Provide the (X, Y) coordinate of the cell's center where the given text is located.  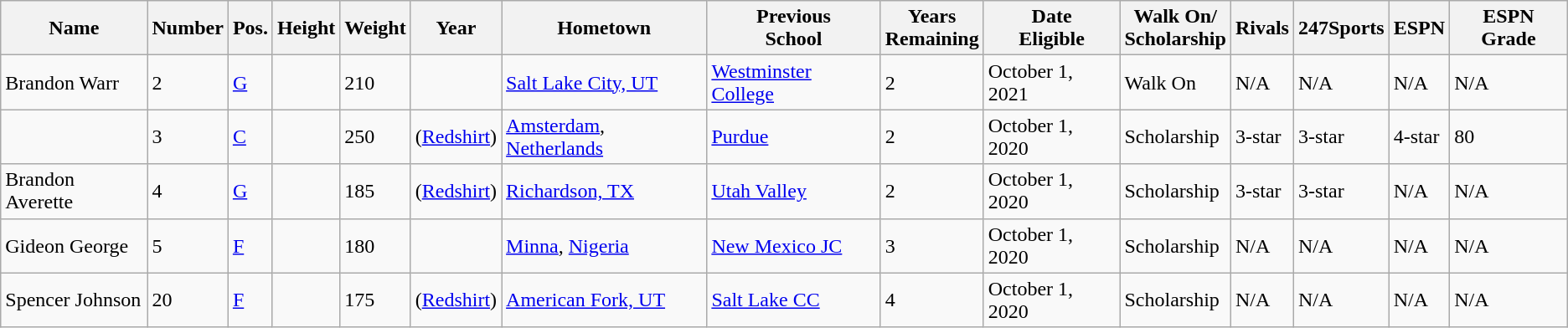
180 (375, 246)
Westminster College (794, 82)
Amsterdam, Netherlands (605, 137)
247Sports (1341, 28)
175 (375, 300)
Height (306, 28)
Brandon Averette (74, 191)
Weight (375, 28)
210 (375, 82)
4-star (1419, 137)
C (250, 137)
Gideon George (74, 246)
Richardson, TX (605, 191)
5 (188, 246)
Walk On (1175, 82)
Salt Lake CC (794, 300)
Hometown (605, 28)
PreviousSchool (794, 28)
Brandon Warr (74, 82)
Purdue (794, 137)
ESPN (1419, 28)
Utah Valley (794, 191)
DateEligible (1052, 28)
Name (74, 28)
Pos. (250, 28)
Year (456, 28)
80 (1509, 137)
185 (375, 191)
New Mexico JC (794, 246)
YearsRemaining (931, 28)
Number (188, 28)
Walk On/Scholarship (1175, 28)
20 (188, 300)
American Fork, UT (605, 300)
ESPN Grade (1509, 28)
Salt Lake City, UT (605, 82)
250 (375, 137)
October 1, 2021 (1052, 82)
Spencer Johnson (74, 300)
Minna, Nigeria (605, 246)
Rivals (1261, 28)
